Pinpoint the cell where the given text exists, returning its [X, Y] midpoint coordinate. 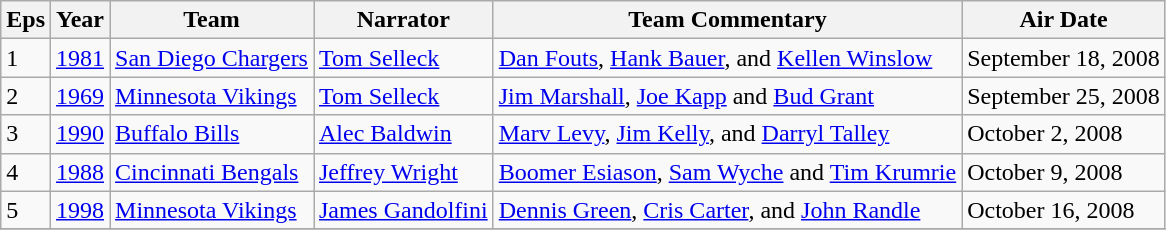
Eps [26, 20]
September 18, 2008 [1064, 58]
Jeffrey Wright [404, 172]
1990 [80, 134]
San Diego Chargers [212, 58]
James Gandolfini [404, 210]
Jim Marshall, Joe Kapp and Bud Grant [727, 96]
2 [26, 96]
Year [80, 20]
Alec Baldwin [404, 134]
October 16, 2008 [1064, 210]
5 [26, 210]
Narrator [404, 20]
1998 [80, 210]
Dennis Green, Cris Carter, and John Randle [727, 210]
1988 [80, 172]
Team Commentary [727, 20]
1969 [80, 96]
October 2, 2008 [1064, 134]
4 [26, 172]
Boomer Esiason, Sam Wyche and Tim Krumrie [727, 172]
Marv Levy, Jim Kelly, and Darryl Talley [727, 134]
1 [26, 58]
Team [212, 20]
3 [26, 134]
October 9, 2008 [1064, 172]
Cincinnati Bengals [212, 172]
Buffalo Bills [212, 134]
Dan Fouts, Hank Bauer, and Kellen Winslow [727, 58]
Air Date [1064, 20]
September 25, 2008 [1064, 96]
1981 [80, 58]
